Capture the cell that displays the provided text and extract its [X, Y] central coordinate. 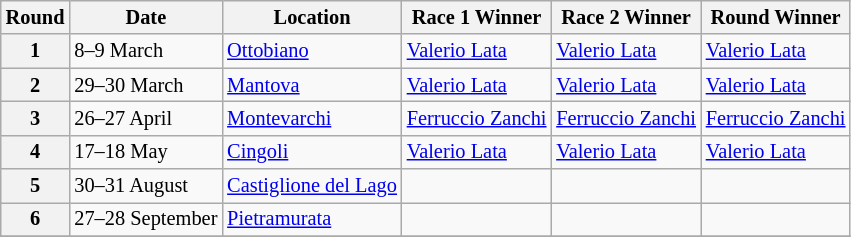
30–31 August [146, 186]
Race 2 Winner [626, 17]
2 [36, 85]
Castiglione del Lago [312, 186]
29–30 March [146, 85]
6 [36, 219]
Ottobiano [312, 51]
26–27 April [146, 118]
Location [312, 17]
Pietramurata [312, 219]
3 [36, 118]
Mantova [312, 85]
Cingoli [312, 152]
5 [36, 186]
Round Winner [776, 17]
4 [36, 152]
Round [36, 17]
Date [146, 17]
Montevarchi [312, 118]
17–18 May [146, 152]
27–28 September [146, 219]
Race 1 Winner [477, 17]
8–9 March [146, 51]
1 [36, 51]
